Search for the cell housing the specified text and yield its (X, Y) center coordinate. 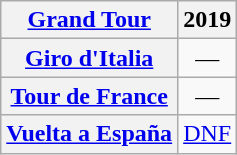
Grand Tour (90, 20)
DNF (208, 134)
Vuelta a España (90, 134)
2019 (208, 20)
Tour de France (90, 96)
Giro d'Italia (90, 58)
